Identify which cell holds the provided text, then report its (x, y) central coordinate. 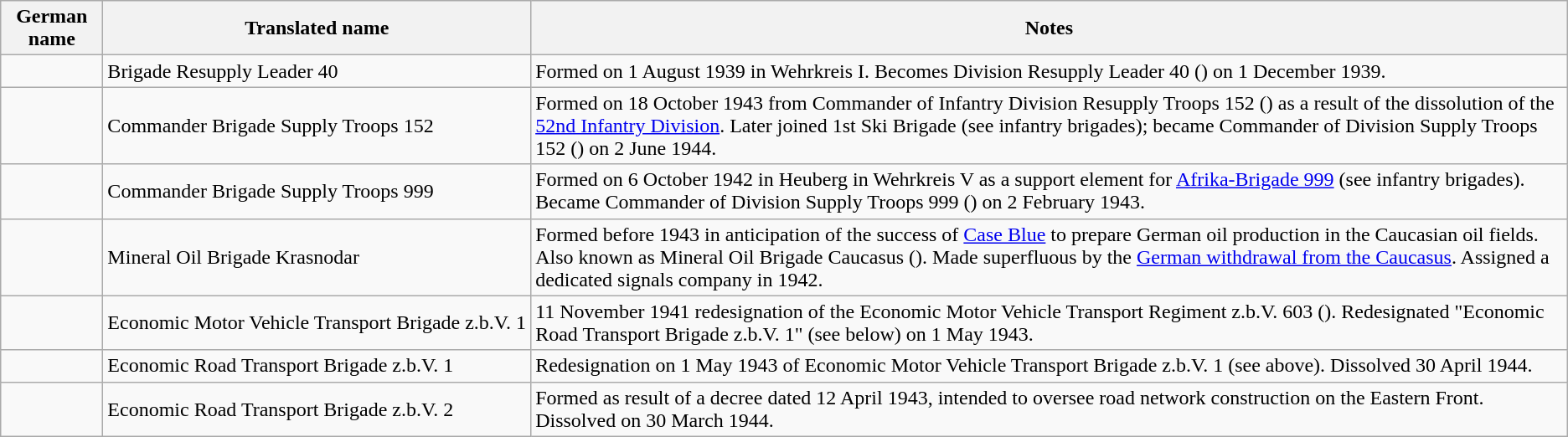
Notes (1050, 28)
Formed as result of a decree dated 12 April 1943, intended to oversee road network construction on the Eastern Front. Dissolved on 30 March 1944. (1050, 409)
Redesignation on 1 May 1943 of Economic Motor Vehicle Transport Brigade z.b.V. 1 (see above). Dissolved 30 April 1944. (1050, 366)
Commander Brigade Supply Troops 152 (317, 126)
Economic Road Transport Brigade z.b.V. 2 (317, 409)
German name (52, 28)
Brigade Resupply Leader 40 (317, 71)
Mineral Oil Brigade Krasnodar (317, 257)
Formed on 1 August 1939 in Wehrkreis I. Becomes Division Resupply Leader 40 () on 1 December 1939. (1050, 71)
Translated name (317, 28)
Economic Motor Vehicle Transport Brigade z.b.V. 1 (317, 323)
Economic Road Transport Brigade z.b.V. 1 (317, 366)
Commander Brigade Supply Troops 999 (317, 191)
